For the text-containing cell, return its midpoint in [x, y] coordinate format. 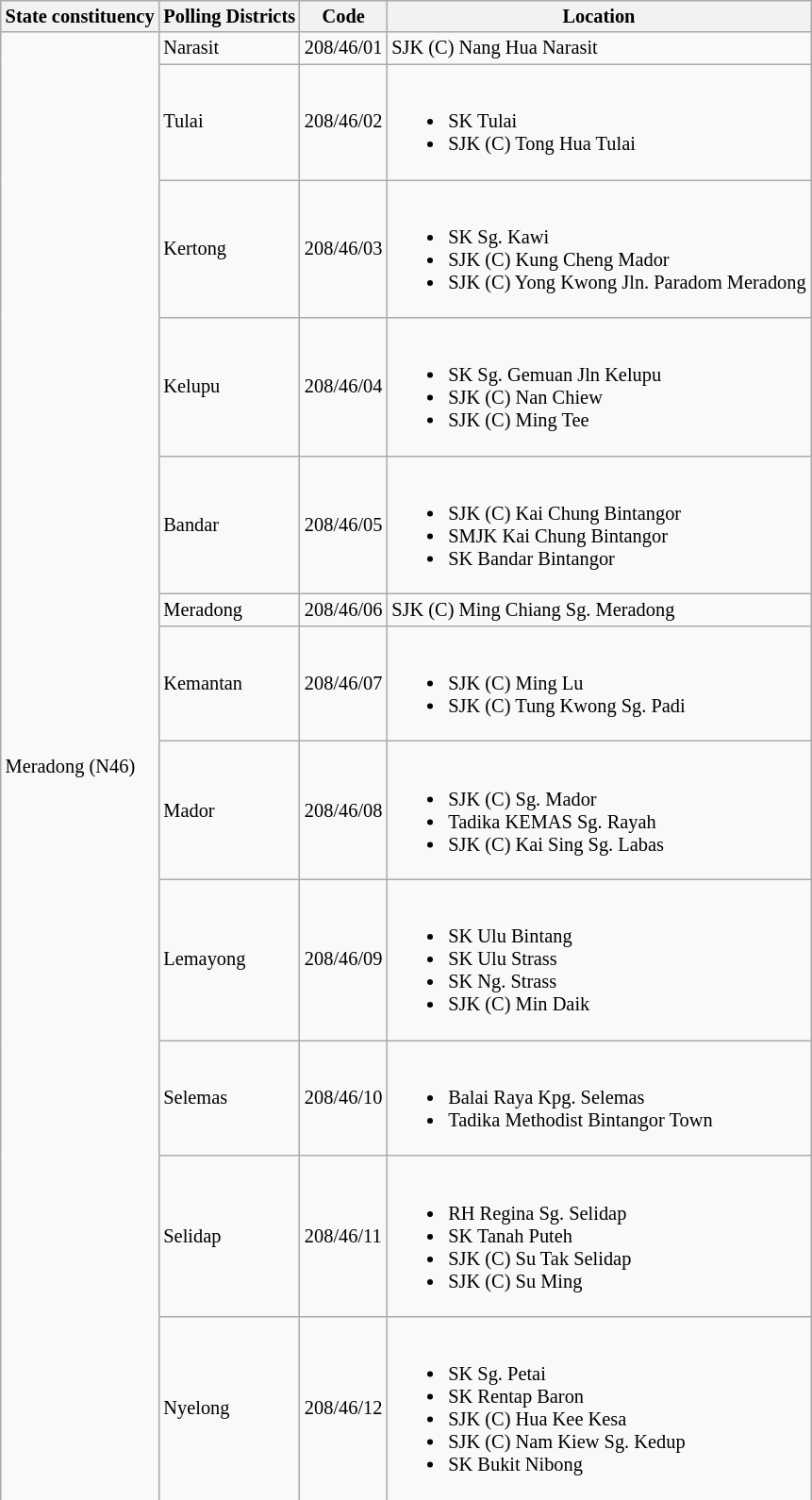
Location [598, 16]
Kertong [229, 248]
208/46/10 [343, 1097]
208/46/12 [343, 1408]
RH Regina Sg. SelidapSK Tanah PutehSJK (C) Su Tak SelidapSJK (C) Su Ming [598, 1236]
208/46/02 [343, 122]
SJK (C) Kai Chung BintangorSMJK Kai Chung BintangorSK Bandar Bintangor [598, 525]
208/46/01 [343, 48]
SK TulaiSJK (C) Tong Hua Tulai [598, 122]
SJK (C) Nang Hua Narasit [598, 48]
SK Sg. Gemuan Jln KelupuSJK (C) Nan ChiewSJK (C) Ming Tee [598, 387]
Balai Raya Kpg. SelemasTadika Methodist Bintangor Town [598, 1097]
Selemas [229, 1097]
208/46/03 [343, 248]
208/46/06 [343, 609]
Mador [229, 810]
State constituency [80, 16]
208/46/05 [343, 525]
Narasit [229, 48]
Nyelong [229, 1408]
SJK (C) Ming Chiang Sg. Meradong [598, 609]
Tulai [229, 122]
SK Sg. KawiSJK (C) Kung Cheng MadorSJK (C) Yong Kwong Jln. Paradom Meradong [598, 248]
208/46/08 [343, 810]
Kemantan [229, 683]
Kelupu [229, 387]
Meradong [229, 609]
Polling Districts [229, 16]
Selidap [229, 1236]
SJK (C) Sg. MadorTadika KEMAS Sg. RayahSJK (C) Kai Sing Sg. Labas [598, 810]
208/46/04 [343, 387]
208/46/07 [343, 683]
208/46/09 [343, 959]
SK Ulu BintangSK Ulu StrassSK Ng. StrassSJK (C) Min Daik [598, 959]
Code [343, 16]
Bandar [229, 525]
208/46/11 [343, 1236]
Meradong (N46) [80, 766]
Lemayong [229, 959]
SJK (C) Ming LuSJK (C) Tung Kwong Sg. Padi [598, 683]
SK Sg. PetaiSK Rentap BaronSJK (C) Hua Kee KesaSJK (C) Nam Kiew Sg. KedupSK Bukit Nibong [598, 1408]
